Pinpoint the cell where the given text exists, returning its [x, y] midpoint coordinate. 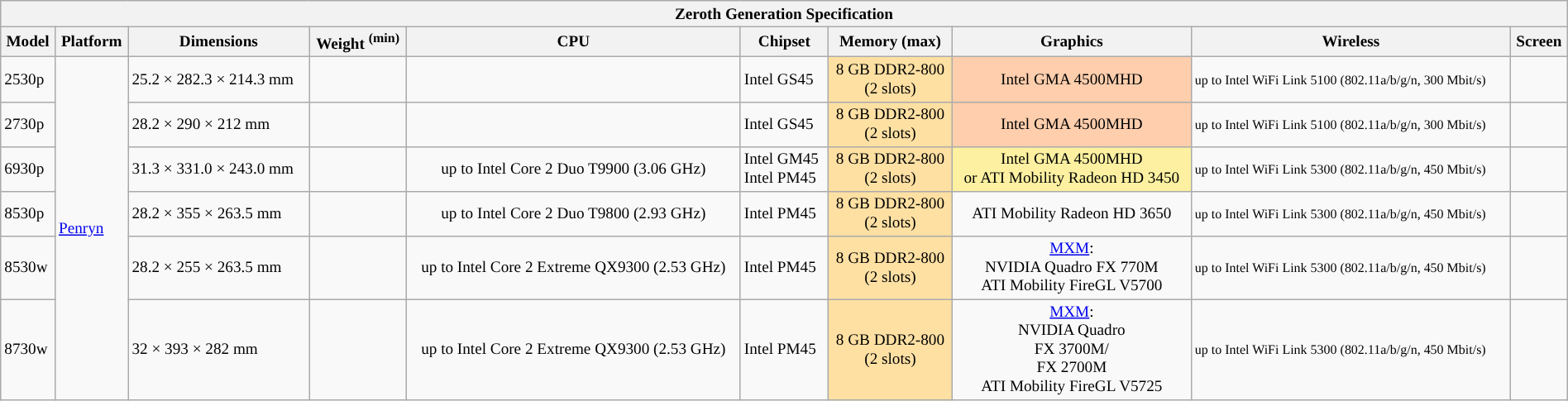
6930p [28, 169]
Intel GM45Intel PM45 [784, 169]
Platform [91, 41]
Model [28, 41]
Intel GMA 4500MHDor ATI Mobility Radeon HD 3450 [1072, 169]
Screen [1538, 41]
up to Intel Core 2 Duo T9800 (2.93 GHz) [573, 213]
2530p [28, 79]
Memory (max) [890, 41]
8730w [28, 350]
CPU [573, 41]
25.2 × 282.3 × 214.3 mm [218, 79]
28.2 × 290 × 212 mm [218, 124]
8530w [28, 268]
28.2 × 355 × 263.5 mm [218, 213]
MXM:NVIDIA Quadro FX 770MATI Mobility FireGL V5700 [1072, 268]
Weight (min) [358, 41]
up to Intel Core 2 Duo T9900 (3.06 GHz) [573, 169]
Graphics [1072, 41]
Chipset [784, 41]
Penryn [91, 228]
32 × 393 × 282 mm [218, 350]
8530p [28, 213]
Zeroth Generation Specification [784, 14]
28.2 × 255 × 263.5 mm [218, 268]
2730p [28, 124]
31.3 × 331.0 × 243.0 mm [218, 169]
Wireless [1350, 41]
Dimensions [218, 41]
ATI Mobility Radeon HD 3650 [1072, 213]
MXM:NVIDIA QuadroFX 3700M/FX 2700MATI Mobility FireGL V5725 [1072, 350]
